Provide the [X, Y] coordinate of the cell's center where the given text is located.  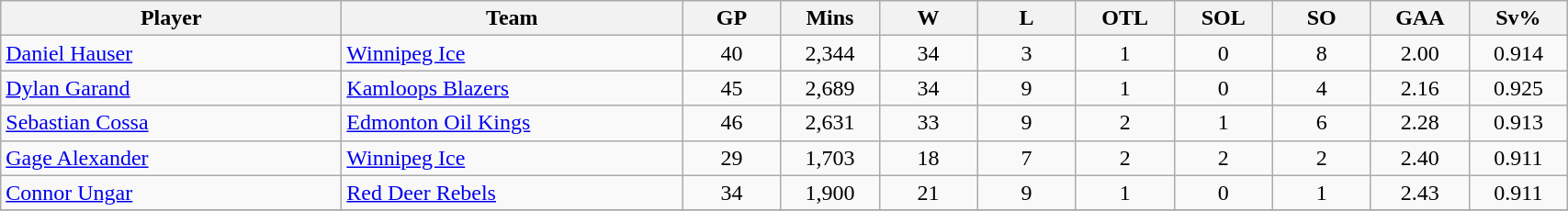
Dylan Garand [171, 88]
0.925 [1517, 88]
2,689 [830, 88]
2.00 [1420, 53]
Sebastian Cossa [171, 123]
46 [731, 123]
Edmonton Oil Kings [513, 123]
2.16 [1420, 88]
2,631 [830, 123]
0.914 [1517, 53]
Sv% [1517, 18]
Team [513, 18]
GP [731, 18]
Daniel Hauser [171, 53]
Player [171, 18]
45 [731, 88]
Gage Alexander [171, 158]
29 [731, 158]
6 [1321, 123]
18 [928, 158]
SO [1321, 18]
7 [1027, 158]
3 [1027, 53]
33 [928, 123]
1,703 [830, 158]
2.43 [1420, 193]
21 [928, 193]
GAA [1420, 18]
W [928, 18]
40 [731, 53]
2.28 [1420, 123]
Kamloops Blazers [513, 88]
0.913 [1517, 123]
8 [1321, 53]
SOL [1224, 18]
L [1027, 18]
2.40 [1420, 158]
Connor Ungar [171, 193]
1,900 [830, 193]
Red Deer Rebels [513, 193]
2,344 [830, 53]
Mins [830, 18]
OTL [1124, 18]
4 [1321, 88]
